Output the [x, y] coordinate of the center of the cell containing the given text.  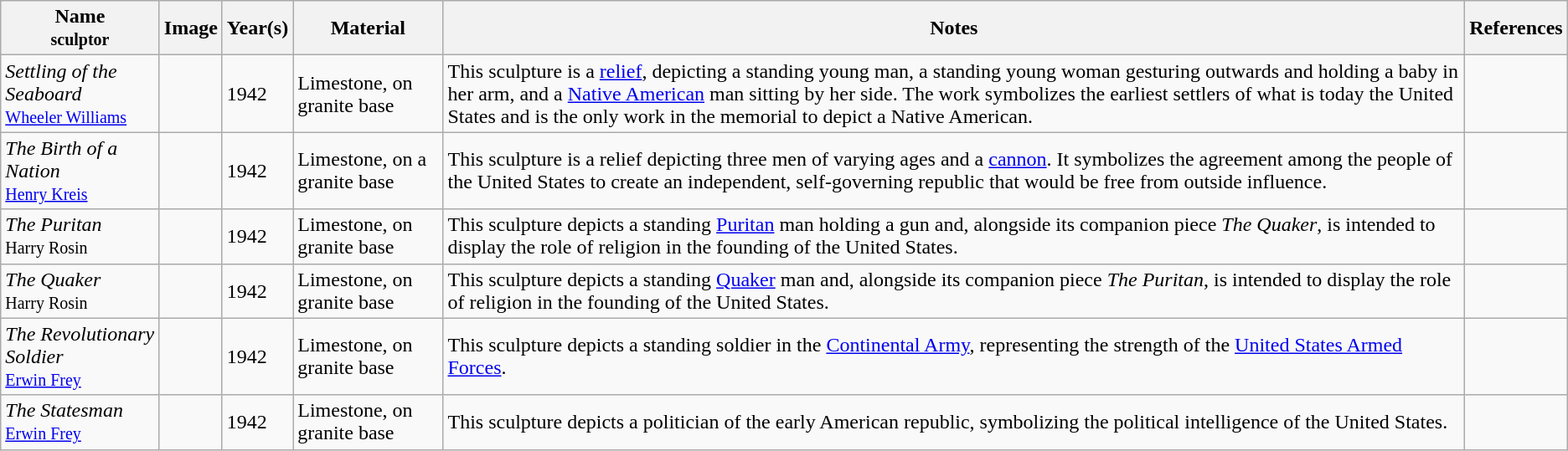
The QuakerHarry Rosin [80, 291]
Notes [954, 28]
Limestone, on a granite base [369, 171]
The PuritanHarry Rosin [80, 236]
The Birth of a NationHenry Kreis [80, 171]
The StatesmanErwin Frey [80, 422]
This sculpture depicts a politician of the early American republic, symbolizing the political intelligence of the United States. [954, 422]
References [1516, 28]
Year(s) [257, 28]
Namesculptor [80, 28]
The Revolutionary SoldierErwin Frey [80, 356]
Material [369, 28]
Settling of the SeaboardWheeler Williams [80, 94]
This sculpture depicts a standing soldier in the Continental Army, representing the strength of the United States Armed Forces. [954, 356]
Image [191, 28]
